Locate the cell with the specified text and output its (X, Y) center coordinate. 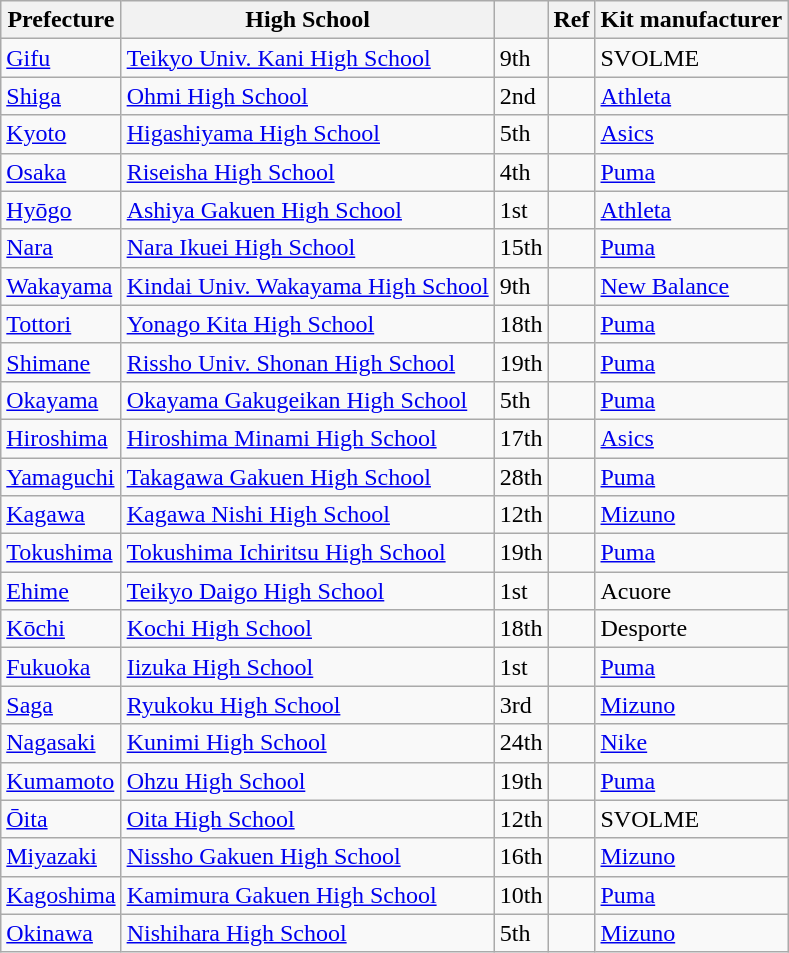
4th (521, 172)
Kagoshima (61, 895)
Ehime (61, 591)
Kagawa Nishi High School (308, 515)
17th (521, 438)
Riseisha High School (308, 172)
Nishihara High School (308, 933)
Teikyo Daigo High School (308, 591)
Prefecture (61, 20)
Rissho Univ. Shonan High School (308, 362)
Kamimura Gakuen High School (308, 895)
15th (521, 248)
Fukuoka (61, 667)
Oita High School (308, 819)
Kochi High School (308, 629)
28th (521, 477)
Ohmi High School (308, 96)
Saga (61, 705)
3rd (521, 705)
Hiroshima Minami High School (308, 438)
Yamaguchi (61, 477)
Ohzu High School (308, 781)
Kindai Univ. Wakayama High School (308, 286)
Okayama Gakugeikan High School (308, 400)
Takagawa Gakuen High School (308, 477)
Yonago Kita High School (308, 324)
Nissho Gakuen High School (308, 857)
Nara Ikuei High School (308, 248)
Ryukoku High School (308, 705)
Miyazaki (61, 857)
Kyoto (61, 134)
Ashiya Gakuen High School (308, 210)
Kōchi (61, 629)
Kunimi High School (308, 743)
Gifu (61, 58)
Iizuka High School (308, 667)
High School (308, 20)
Hiroshima (61, 438)
New Balance (692, 286)
Teikyo Univ. Kani High School (308, 58)
Kit manufacturer (692, 20)
Okinawa (61, 933)
Hyōgo (61, 210)
Nara (61, 248)
Tottori (61, 324)
Ref (572, 20)
2nd (521, 96)
16th (521, 857)
Shimane (61, 362)
Kagawa (61, 515)
Acuore (692, 591)
Higashiyama High School (308, 134)
Desporte (692, 629)
24th (521, 743)
10th (521, 895)
Okayama (61, 400)
Osaka (61, 172)
Tokushima (61, 553)
Nike (692, 743)
Wakayama (61, 286)
Shiga (61, 96)
Nagasaki (61, 743)
Ōita (61, 819)
Tokushima Ichiritsu High School (308, 553)
Kumamoto (61, 781)
